Search for the cell housing the specified text and yield its (X, Y) center coordinate. 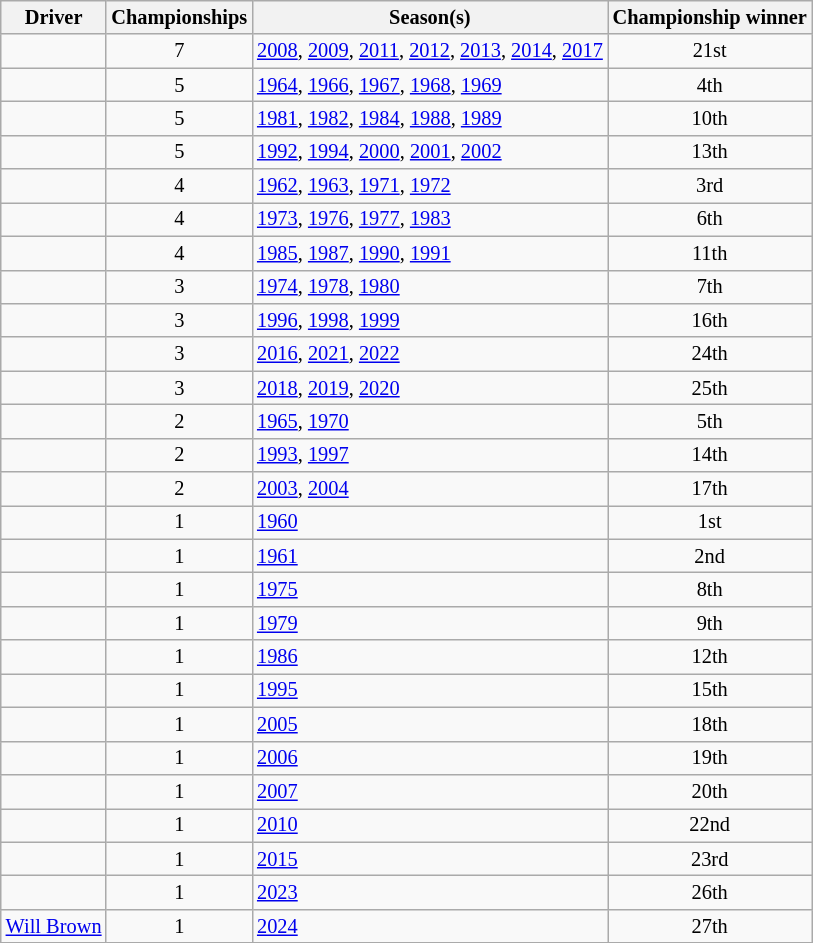
24th (710, 354)
2016, 2021, 2022 (430, 354)
6th (710, 219)
2005 (430, 724)
23rd (710, 859)
14th (710, 455)
10th (710, 118)
2007 (430, 791)
7 (179, 51)
2023 (430, 892)
2010 (430, 825)
1975 (430, 589)
1961 (430, 556)
27th (710, 926)
9th (710, 623)
7th (710, 287)
2024 (430, 926)
1996, 1998, 1999 (430, 320)
2003, 2004 (430, 489)
1993, 1997 (430, 455)
1973, 1976, 1977, 1983 (430, 219)
1974, 1978, 1980 (430, 287)
Championship winner (710, 17)
12th (710, 657)
2018, 2019, 2020 (430, 388)
1965, 1970 (430, 421)
26th (710, 892)
1960 (430, 522)
8th (710, 589)
15th (710, 690)
18th (710, 724)
2008, 2009, 2011, 2012, 2013, 2014, 2017 (430, 51)
21st (710, 51)
19th (710, 758)
1995 (430, 690)
Championships (179, 17)
16th (710, 320)
2nd (710, 556)
11th (710, 253)
1981, 1982, 1984, 1988, 1989 (430, 118)
1979 (430, 623)
17th (710, 489)
20th (710, 791)
2015 (430, 859)
1st (710, 522)
1986 (430, 657)
13th (710, 152)
Driver (54, 17)
5th (710, 421)
Will Brown (54, 926)
1964, 1966, 1967, 1968, 1969 (430, 85)
1992, 1994, 2000, 2001, 2002 (430, 152)
4th (710, 85)
1985, 1987, 1990, 1991 (430, 253)
25th (710, 388)
2006 (430, 758)
Season(s) (430, 17)
3rd (710, 186)
1962, 1963, 1971, 1972 (430, 186)
22nd (710, 825)
